Scan for the cell matching the given text and deliver its [x, y] coordinate at center. 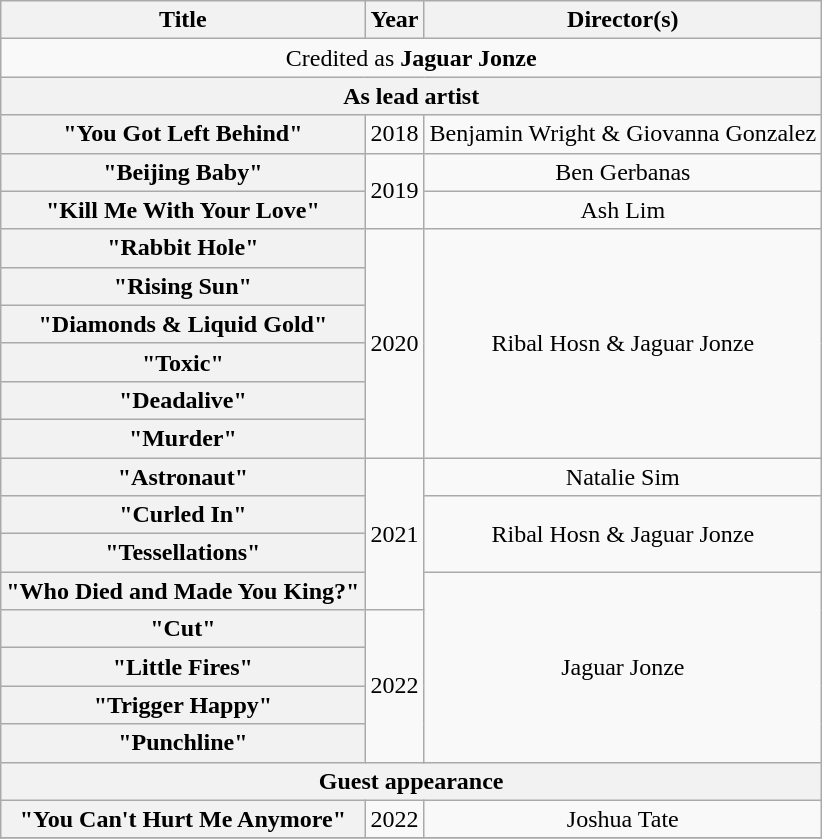
2020 [394, 343]
As lead artist [412, 96]
"Tessellations" [183, 553]
"Curled In" [183, 515]
Title [183, 20]
Natalie Sim [623, 477]
"Kill Me With Your Love" [183, 210]
"Trigger Happy" [183, 705]
"Cut" [183, 629]
"Murder" [183, 438]
"Rising Sun" [183, 286]
Director(s) [623, 20]
Credited as Jaguar Jonze [412, 58]
Benjamin Wright & Giovanna Gonzalez [623, 134]
"Little Fires" [183, 667]
"Astronaut" [183, 477]
"Who Died and Made You King?" [183, 591]
"Punchline" [183, 743]
Ash Lim [623, 210]
Year [394, 20]
"You Got Left Behind" [183, 134]
2018 [394, 134]
2019 [394, 191]
"Diamonds & Liquid Gold" [183, 324]
"Deadalive" [183, 400]
Joshua Tate [623, 819]
Jaguar Jonze [623, 667]
"Rabbit Hole" [183, 248]
"You Can't Hurt Me Anymore" [183, 819]
"Toxic" [183, 362]
2021 [394, 534]
"Beijing Baby" [183, 172]
Ben Gerbanas [623, 172]
Guest appearance [412, 781]
